For the text-containing cell, return its midpoint in (X, Y) coordinate format. 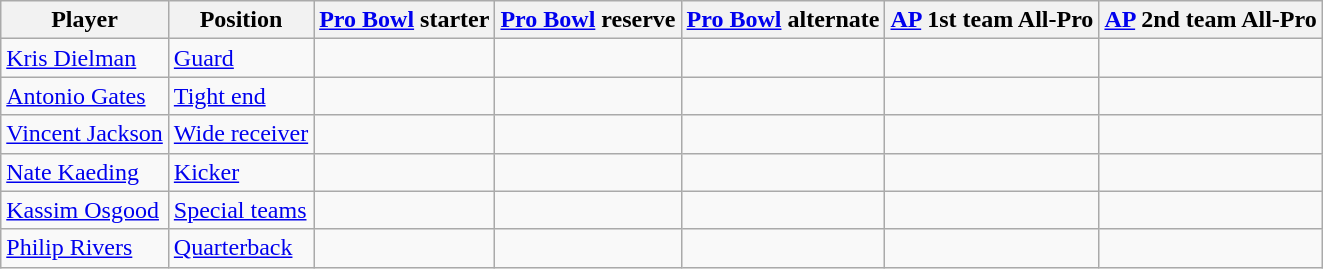
Player (85, 20)
Kicker (240, 172)
Tight end (240, 96)
Pro Bowl starter (404, 20)
Antonio Gates (85, 96)
AP 1st team All-Pro (992, 20)
Position (240, 20)
Pro Bowl alternate (783, 20)
Pro Bowl reserve (588, 20)
Wide receiver (240, 134)
Kris Dielman (85, 58)
Kassim Osgood (85, 210)
AP 2nd team All-Pro (1210, 20)
Nate Kaeding (85, 172)
Special teams (240, 210)
Philip Rivers (85, 248)
Guard (240, 58)
Quarterback (240, 248)
Vincent Jackson (85, 134)
